Output the (X, Y) coordinate of the center of the cell containing the given text.  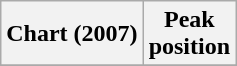
Peakposition (189, 34)
Chart (2007) (72, 34)
